Determine the (x, y) coordinate at the center of the cell enclosing the given text.  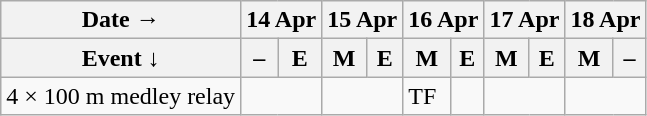
17 Apr (524, 20)
TF (427, 96)
14 Apr (282, 20)
16 Apr (444, 20)
Event ↓ (121, 58)
15 Apr (362, 20)
Date → (121, 20)
18 Apr (606, 20)
4 × 100 m medley relay (121, 96)
